Identify which cell holds the provided text, then report its (X, Y) central coordinate. 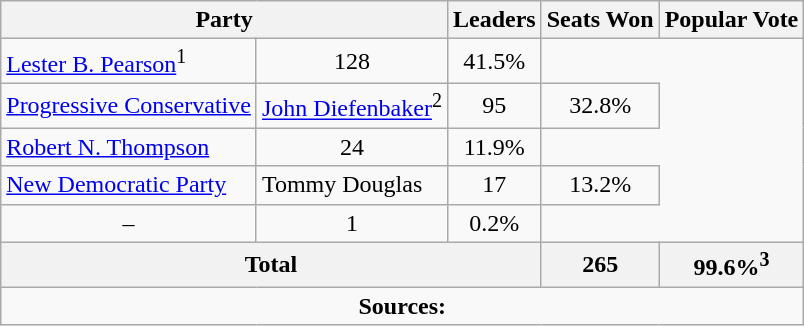
1 (352, 223)
11.9% (494, 147)
32.8% (600, 106)
265 (600, 264)
24 (352, 147)
Progressive Conservative (129, 106)
95 (494, 106)
Sources: (402, 306)
Popular Vote (732, 20)
Party (224, 20)
13.2% (600, 185)
Lester B. Pearson1 (129, 62)
Leaders (494, 20)
17 (494, 185)
John Diefenbaker2 (352, 106)
Seats Won (600, 20)
128 (352, 62)
Robert N. Thompson (129, 147)
41.5% (494, 62)
99.6%3 (732, 264)
Total (271, 264)
New Democratic Party (129, 185)
0.2% (494, 223)
– (129, 223)
Tommy Douglas (352, 185)
